Pinpoint the cell where the given text exists, returning its (X, Y) midpoint coordinate. 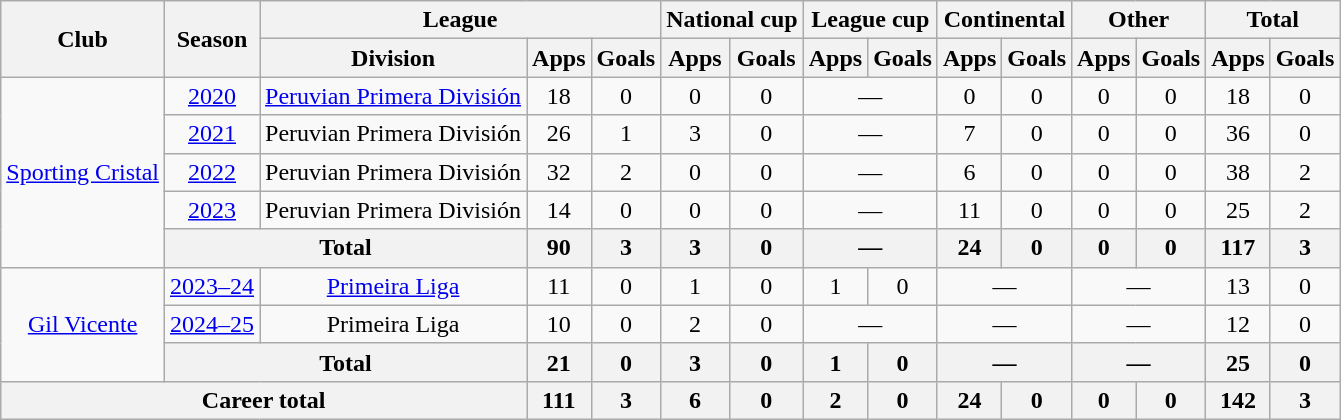
26 (559, 134)
Continental (1004, 20)
7 (969, 134)
Sporting Cristal (83, 172)
142 (1238, 400)
10 (559, 324)
2020 (212, 96)
111 (559, 400)
Gil Vicente (83, 324)
13 (1238, 286)
National cup (732, 20)
90 (559, 248)
League (460, 20)
Division (394, 58)
Career total (264, 400)
38 (1238, 172)
2024–25 (212, 324)
36 (1238, 134)
12 (1238, 324)
32 (559, 172)
Other (1139, 20)
2023 (212, 210)
14 (559, 210)
2022 (212, 172)
2021 (212, 134)
League cup (870, 20)
2023–24 (212, 286)
Club (83, 39)
Season (212, 39)
117 (1238, 248)
21 (559, 362)
